Search for the cell housing the specified text and yield its (X, Y) center coordinate. 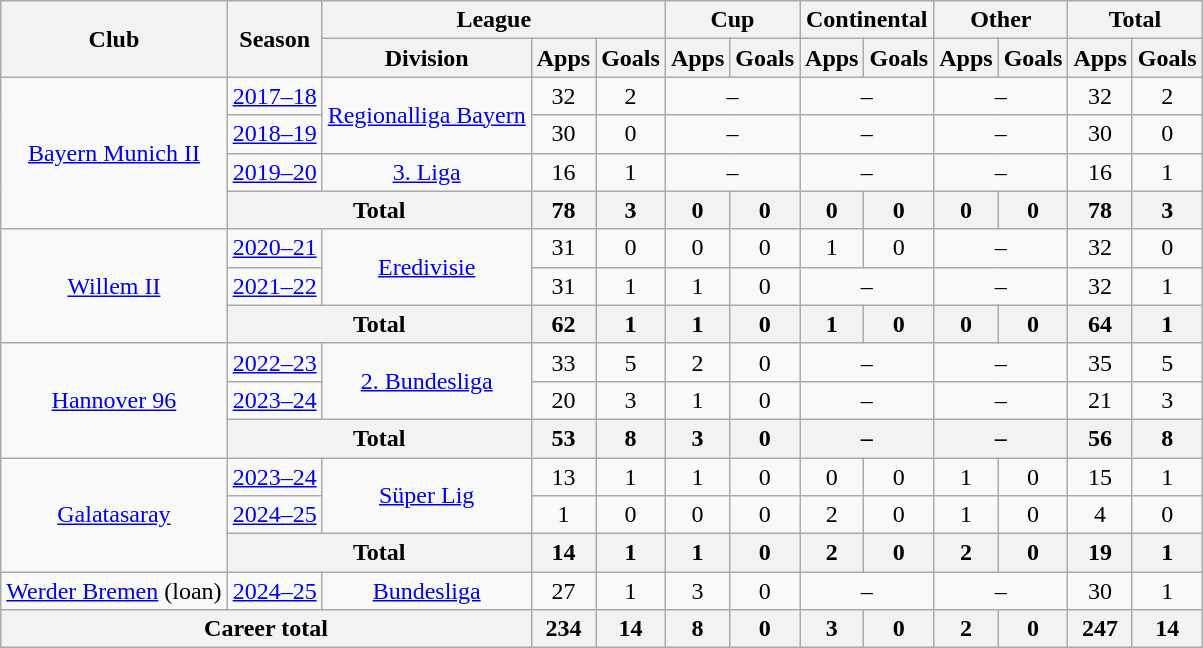
2018–19 (274, 134)
13 (563, 477)
Willem II (114, 286)
Hannover 96 (114, 400)
2020–21 (274, 248)
Other (1001, 20)
Bundesliga (426, 591)
2021–22 (274, 286)
3. Liga (426, 172)
Werder Bremen (loan) (114, 591)
2019–20 (274, 172)
Süper Lig (426, 496)
35 (1100, 362)
20 (563, 400)
Cup (732, 20)
56 (1100, 438)
Bayern Munich II (114, 153)
Galatasaray (114, 515)
League (494, 20)
2017–18 (274, 96)
53 (563, 438)
62 (563, 324)
21 (1100, 400)
19 (1100, 553)
Season (274, 39)
Regionalliga Bayern (426, 115)
2022–23 (274, 362)
2. Bundesliga (426, 381)
64 (1100, 324)
247 (1100, 629)
234 (563, 629)
33 (563, 362)
4 (1100, 515)
Club (114, 39)
Continental (867, 20)
27 (563, 591)
Division (426, 58)
Eredivisie (426, 267)
Career total (266, 629)
15 (1100, 477)
